Pinpoint the cell where the given text exists, returning its [X, Y] midpoint coordinate. 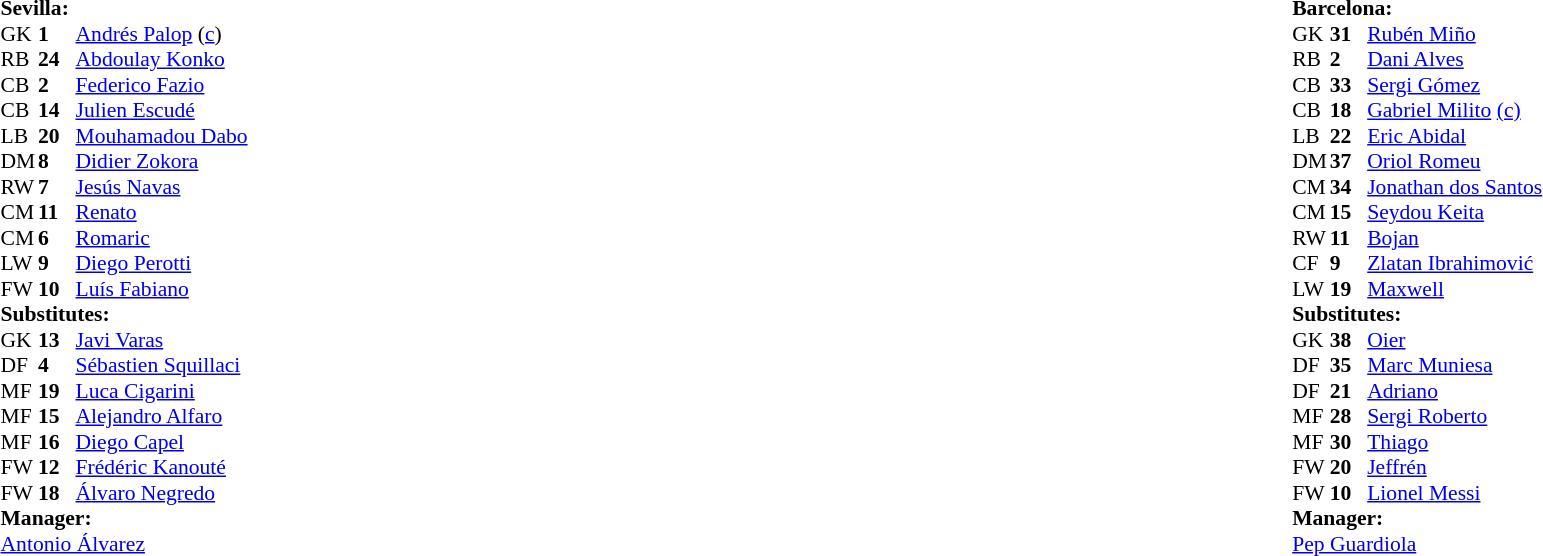
Seydou Keita [1454, 213]
Dani Alves [1454, 59]
Eric Abidal [1454, 136]
Abdoulay Konko [162, 59]
12 [57, 467]
Maxwell [1454, 289]
Oier [1454, 340]
Alejandro Alfaro [162, 417]
Mouhamadou Dabo [162, 136]
16 [57, 442]
Luca Cigarini [162, 391]
Sergi Gómez [1454, 85]
Thiago [1454, 442]
35 [1349, 365]
Frédéric Kanouté [162, 467]
Julien Escudé [162, 111]
Diego Perotti [162, 263]
14 [57, 111]
Sébastien Squillaci [162, 365]
Lionel Messi [1454, 493]
28 [1349, 417]
22 [1349, 136]
Gabriel Milito (c) [1454, 111]
21 [1349, 391]
7 [57, 187]
24 [57, 59]
Luís Fabiano [162, 289]
31 [1349, 34]
Zlatan Ibrahimović [1454, 263]
8 [57, 161]
Didier Zokora [162, 161]
Javi Varas [162, 340]
30 [1349, 442]
1 [57, 34]
Federico Fazio [162, 85]
Diego Capel [162, 442]
Jonathan dos Santos [1454, 187]
34 [1349, 187]
Renato [162, 213]
4 [57, 365]
Adriano [1454, 391]
33 [1349, 85]
Sergi Roberto [1454, 417]
6 [57, 238]
37 [1349, 161]
Andrés Palop (c) [162, 34]
Jesús Navas [162, 187]
Bojan [1454, 238]
13 [57, 340]
Álvaro Negredo [162, 493]
CF [1311, 263]
Romaric [162, 238]
Oriol Romeu [1454, 161]
Jeffrén [1454, 467]
Marc Muniesa [1454, 365]
38 [1349, 340]
Rubén Miño [1454, 34]
